Provide the [X, Y] coordinate of the cell's center where the given text is located.  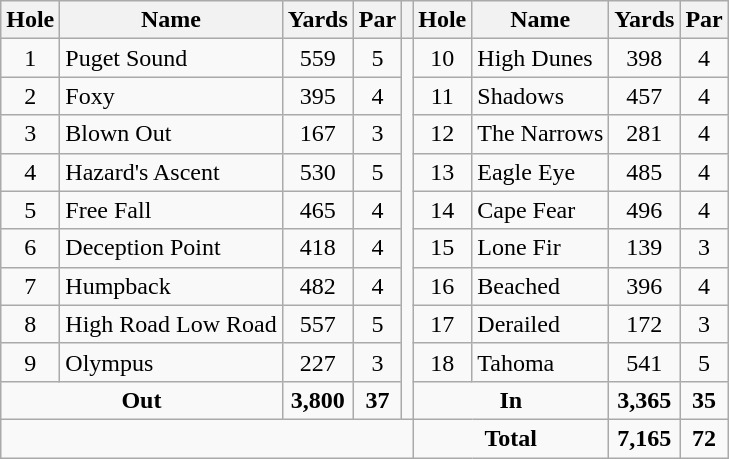
9 [30, 362]
17 [442, 324]
Foxy [171, 96]
13 [442, 172]
8 [30, 324]
Shadows [540, 96]
530 [318, 172]
557 [318, 324]
485 [644, 172]
6 [30, 248]
Derailed [540, 324]
541 [644, 362]
457 [644, 96]
3,365 [644, 400]
Deception Point [171, 248]
395 [318, 96]
Humpback [171, 286]
398 [644, 58]
3,800 [318, 400]
418 [318, 248]
559 [318, 58]
Cape Fear [540, 210]
14 [442, 210]
Tahoma [540, 362]
Lone Fir [540, 248]
In [511, 400]
12 [442, 134]
396 [644, 286]
167 [318, 134]
16 [442, 286]
Puget Sound [171, 58]
72 [704, 438]
139 [644, 248]
18 [442, 362]
Eagle Eye [540, 172]
465 [318, 210]
172 [644, 324]
Out [142, 400]
496 [644, 210]
Blown Out [171, 134]
Total [511, 438]
Olympus [171, 362]
10 [442, 58]
482 [318, 286]
Free Fall [171, 210]
11 [442, 96]
227 [318, 362]
Beached [540, 286]
2 [30, 96]
Hazard's Ascent [171, 172]
1 [30, 58]
High Road Low Road [171, 324]
High Dunes [540, 58]
15 [442, 248]
7,165 [644, 438]
37 [377, 400]
The Narrows [540, 134]
35 [704, 400]
281 [644, 134]
7 [30, 286]
